Capture the cell that displays the provided text and extract its [x, y] central coordinate. 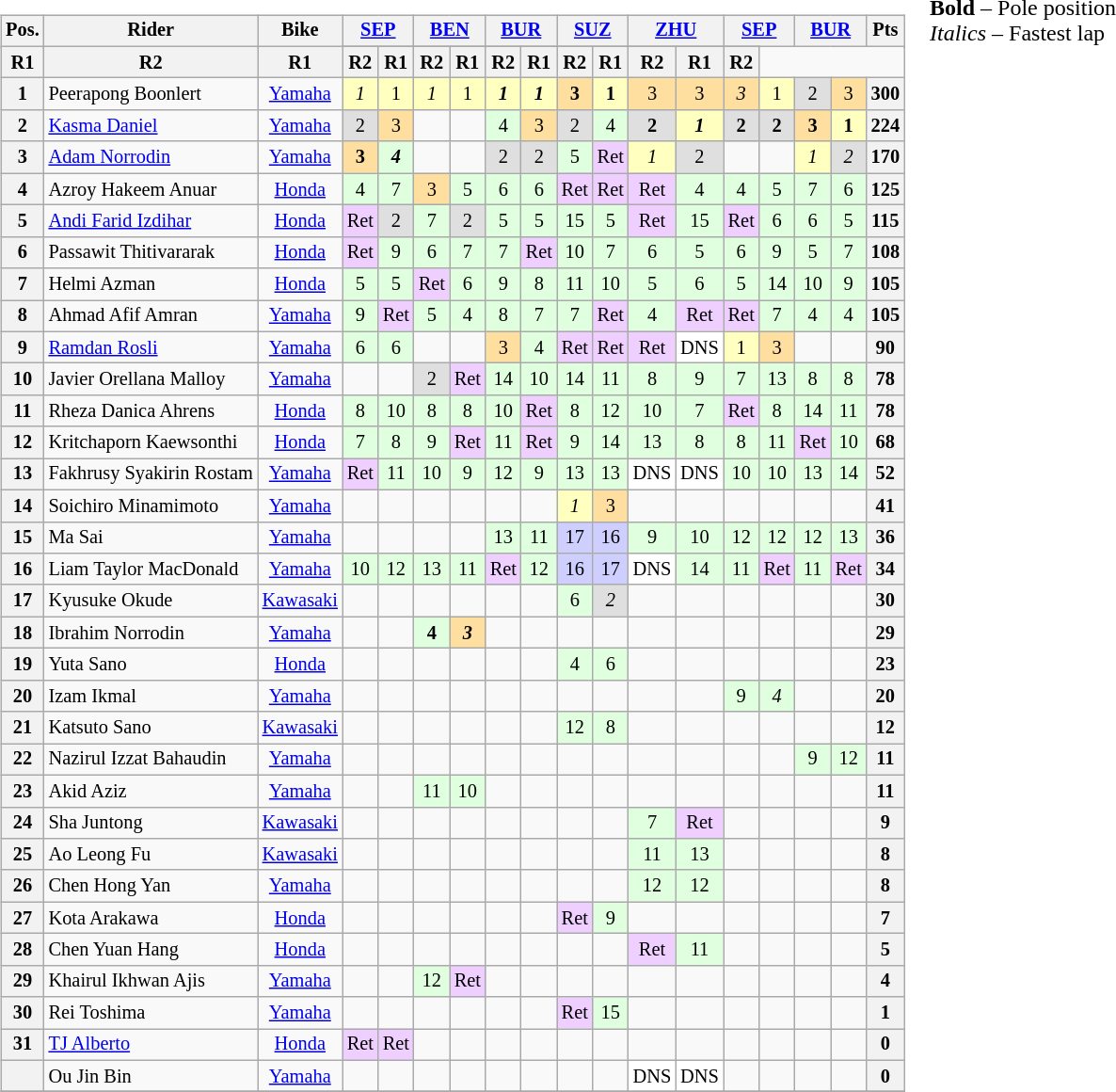
Bike [300, 31]
125 [885, 189]
Pts [885, 31]
Akid Aziz [151, 791]
Nazirul Izzat Bahaudin [151, 760]
Liam Taylor MacDonald [151, 570]
Rei Toshima [151, 1013]
18 [23, 633]
Javier Orellana Malloy [151, 379]
115 [885, 221]
Helmi Azman [151, 284]
31 [23, 1045]
Ibrahim Norrodin [151, 633]
21 [23, 728]
170 [885, 157]
BEN [450, 31]
ZHU [676, 31]
28 [23, 950]
Rider [151, 31]
Azroy Hakeem Anuar [151, 189]
Soichiro Minamimoto [151, 506]
52 [885, 474]
27 [23, 918]
Kota Arakawa [151, 918]
Chen Hong Yan [151, 886]
Passawit Thitivararak [151, 252]
Kasma Daniel [151, 126]
Sha Juntong [151, 823]
Ou Jin Bin [151, 1076]
Khairul Ikhwan Ajis [151, 981]
Ahmad Afif Amran [151, 316]
90 [885, 347]
41 [885, 506]
Adam Norrodin [151, 157]
Chen Yuan Hang [151, 950]
Yuta Sano [151, 665]
Rheza Danica Ahrens [151, 411]
Fakhrusy Syakirin Rostam [151, 474]
25 [23, 855]
19 [23, 665]
Andi Farid Izdihar [151, 221]
Pos. [23, 31]
TJ Alberto [151, 1045]
68 [885, 442]
108 [885, 252]
Kyusuke Okude [151, 601]
Kritchaporn Kaewsonthi [151, 442]
Peerapong Boonlert [151, 94]
Ramdan Rosli [151, 347]
Ma Sai [151, 538]
26 [23, 886]
Ao Leong Fu [151, 855]
34 [885, 570]
36 [885, 538]
300 [885, 94]
Katsuto Sano [151, 728]
22 [23, 760]
24 [23, 823]
224 [885, 126]
Izam Ikmal [151, 696]
SUZ [593, 31]
